Determine the [X, Y] coordinate at the center of the cell enclosing the given text.  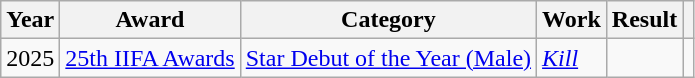
Result [644, 20]
Kill [572, 58]
Year [30, 20]
2025 [30, 58]
Award [150, 20]
Category [388, 20]
25th IIFA Awards [150, 58]
Star Debut of the Year (Male) [388, 58]
Work [572, 20]
